From the cell containing the given text, extract its center point as (x, y) coordinate. 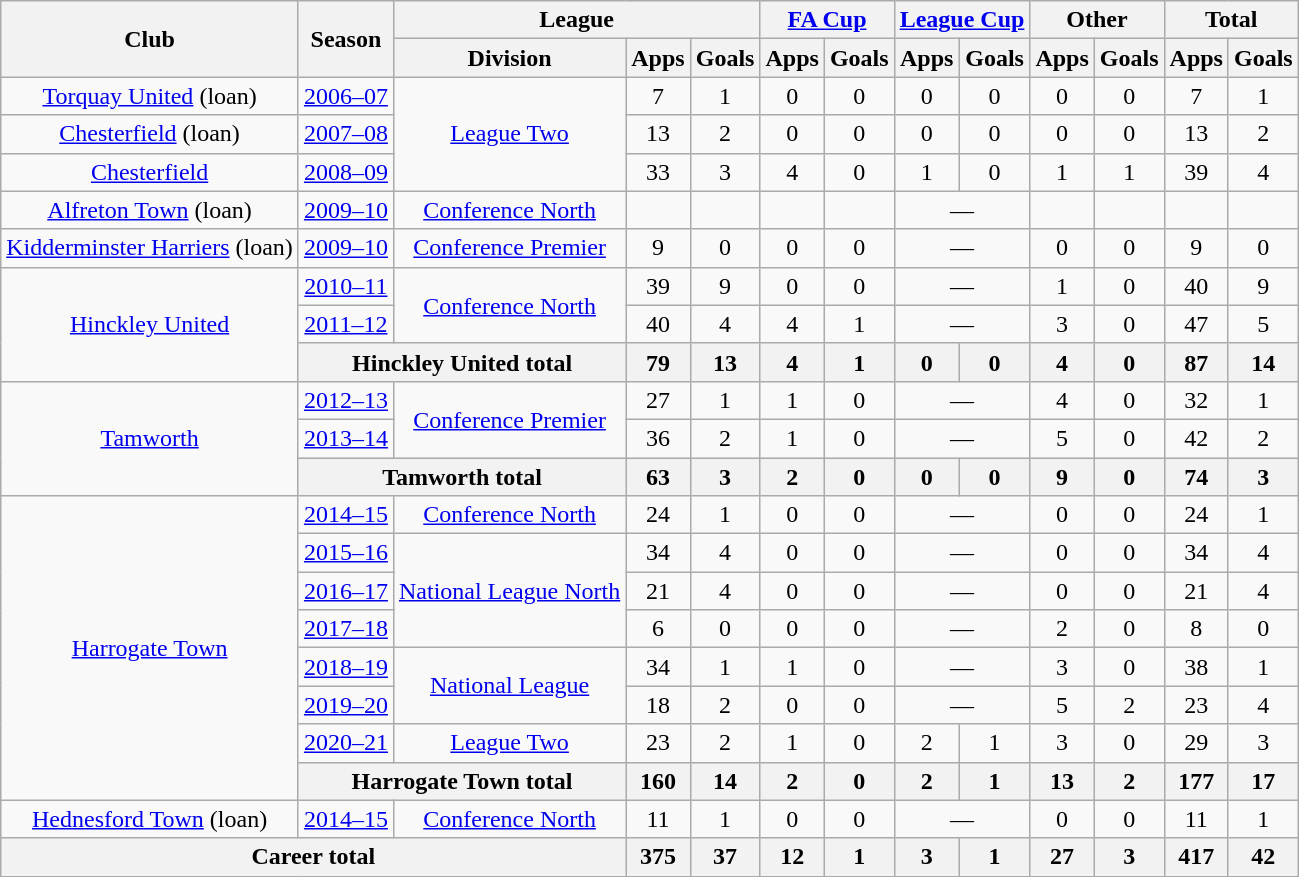
National League (509, 686)
2020–21 (346, 743)
160 (658, 781)
29 (1196, 743)
74 (1196, 477)
Chesterfield (loan) (150, 134)
33 (658, 172)
32 (1196, 400)
Tamworth (150, 438)
League Cup (962, 20)
Club (150, 39)
17 (1263, 781)
Other (1097, 20)
47 (1196, 324)
18 (658, 705)
2007–08 (346, 134)
6 (658, 629)
2012–13 (346, 400)
2015–16 (346, 553)
417 (1196, 857)
2019–20 (346, 705)
Torquay United (loan) (150, 96)
Season (346, 39)
2017–18 (346, 629)
Tamworth total (462, 477)
12 (792, 857)
2018–19 (346, 667)
Career total (314, 857)
2013–14 (346, 438)
FA Cup (827, 20)
Chesterfield (150, 172)
79 (658, 362)
87 (1196, 362)
2008–09 (346, 172)
177 (1196, 781)
League (576, 20)
2016–17 (346, 591)
37 (725, 857)
Total (1231, 20)
8 (1196, 629)
2010–11 (346, 286)
National League North (509, 591)
36 (658, 438)
375 (658, 857)
Division (509, 58)
Kidderminster Harriers (loan) (150, 248)
Alfreton Town (loan) (150, 210)
Harrogate Town (150, 648)
Hinckley United total (462, 362)
38 (1196, 667)
2006–07 (346, 96)
2011–12 (346, 324)
Harrogate Town total (462, 781)
63 (658, 477)
Hednesford Town (loan) (150, 819)
Hinckley United (150, 324)
